Pinpoint the cell where the given text exists, returning its [X, Y] midpoint coordinate. 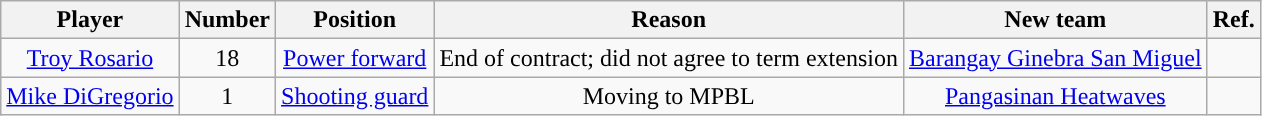
End of contract; did not agree to term extension [669, 58]
Troy Rosario [90, 58]
Power forward [355, 58]
Moving to MPBL [669, 96]
Mike DiGregorio [90, 96]
Position [355, 20]
Player [90, 20]
Number [227, 20]
1 [227, 96]
New team [1055, 20]
18 [227, 58]
Shooting guard [355, 96]
Ref. [1234, 20]
Reason [669, 20]
Pangasinan Heatwaves [1055, 96]
Barangay Ginebra San Miguel [1055, 58]
